Return [x, y] of the center of cell containing provided text 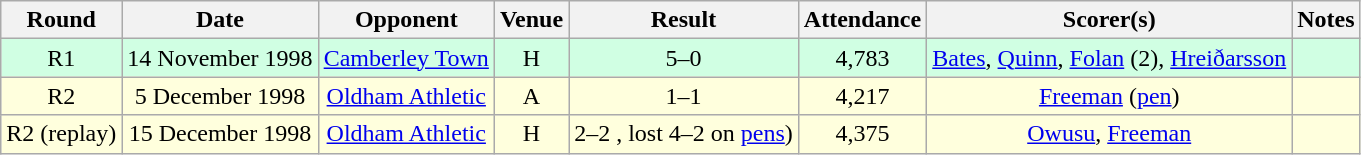
A [531, 96]
4,375 [862, 134]
R1 [62, 58]
5–0 [684, 58]
1–1 [684, 96]
R2 [62, 96]
Freeman (pen) [1110, 96]
4,217 [862, 96]
4,783 [862, 58]
Result [684, 20]
Date [220, 20]
Scorer(s) [1110, 20]
2–2 , lost 4–2 on pens) [684, 134]
Camberley Town [406, 58]
Owusu, Freeman [1110, 134]
15 December 1998 [220, 134]
Notes [1326, 20]
5 December 1998 [220, 96]
Round [62, 20]
14 November 1998 [220, 58]
R2 (replay) [62, 134]
Opponent [406, 20]
Bates, Quinn, Folan (2), Hreiðarsson [1110, 58]
Venue [531, 20]
Attendance [862, 20]
